Identify which cell holds the provided text, then report its (x, y) central coordinate. 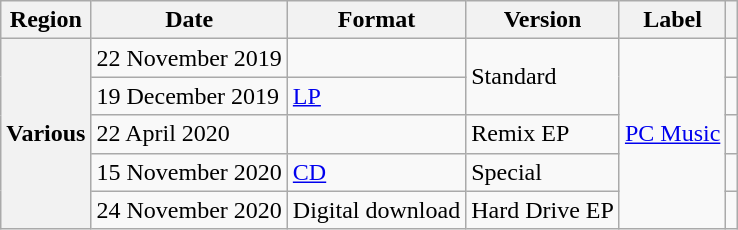
Label (672, 20)
Digital download (376, 210)
CD (376, 172)
Date (189, 20)
15 November 2020 (189, 172)
Special (543, 172)
Version (543, 20)
Remix EP (543, 134)
LP (376, 96)
Various (46, 134)
PC Music (672, 134)
Hard Drive EP (543, 210)
22 April 2020 (189, 134)
19 December 2019 (189, 96)
Format (376, 20)
Region (46, 20)
Standard (543, 77)
22 November 2019 (189, 58)
24 November 2020 (189, 210)
